From the cell containing the given text, extract its center point as [X, Y] coordinate. 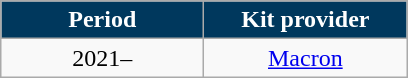
Macron [306, 58]
Kit provider [306, 20]
2021– [102, 58]
Period [102, 20]
